Return (x, y) of the center of cell containing provided text 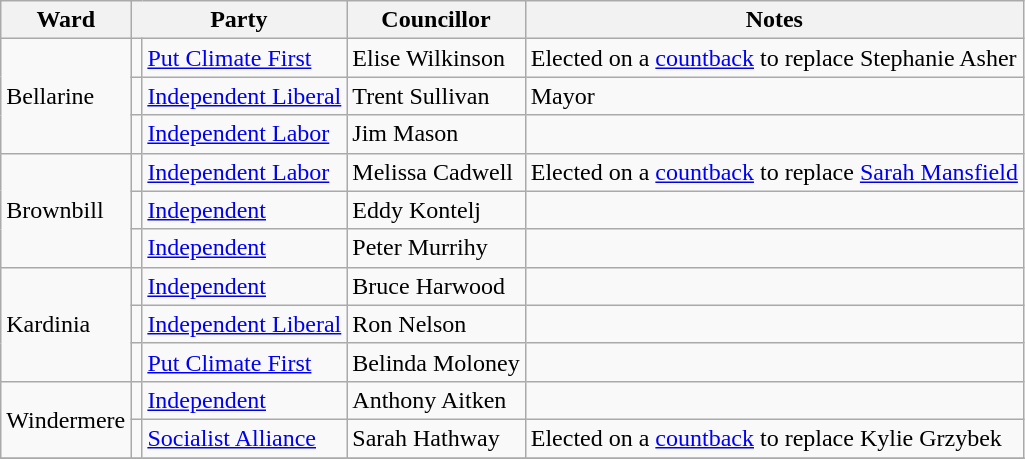
Windermere (66, 419)
Ron Nelson (436, 324)
Peter Murrihy (436, 248)
Bruce Harwood (436, 286)
Councillor (436, 20)
Socialist Alliance (244, 438)
Elected on a countback to replace Kylie Grzybek (774, 438)
Elected on a countback to replace Stephanie Asher (774, 58)
Elected on a countback to replace Sarah Mansfield (774, 172)
Melissa Cadwell (436, 172)
Trent Sullivan (436, 96)
Kardinia (66, 324)
Brownbill (66, 210)
Ward (66, 20)
Anthony Aitken (436, 400)
Eddy Kontelj (436, 210)
Mayor (774, 96)
Bellarine (66, 96)
Elise Wilkinson (436, 58)
Jim Mason (436, 134)
Notes (774, 20)
Belinda Moloney (436, 362)
Party (239, 20)
Sarah Hathway (436, 438)
